For the text-containing cell, return its midpoint in (X, Y) coordinate format. 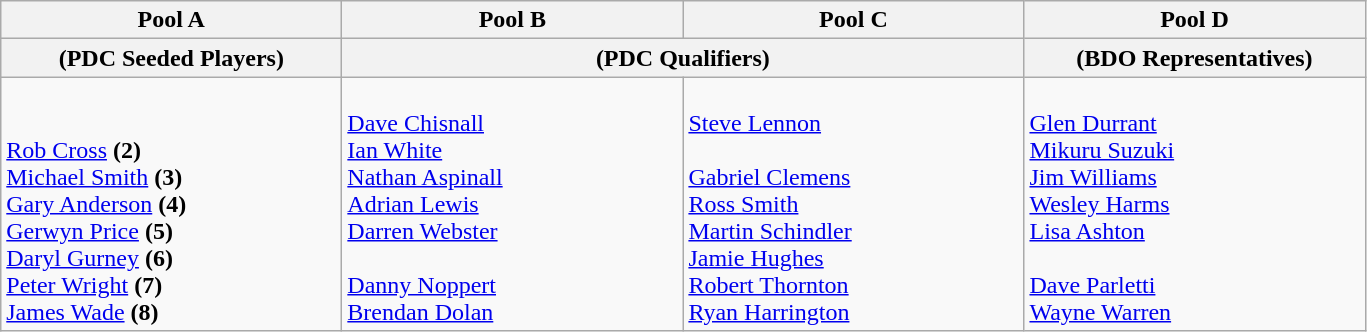
Rob Cross (2) Michael Smith (3) Gary Anderson (4) Gerwyn Price (5) Daryl Gurney (6) Peter Wright (7) James Wade (8) (172, 204)
Dave Chisnall Ian White Nathan Aspinall Adrian Lewis Darren Webster Danny Noppert Brendan Dolan (512, 204)
(PDC Seeded Players) (172, 58)
Pool C (854, 20)
Pool D (1194, 20)
Pool B (512, 20)
Steve Lennon Gabriel Clemens Ross Smith Martin Schindler Jamie Hughes Robert Thornton Ryan Harrington (854, 204)
Pool A (172, 20)
(BDO Representatives) (1194, 58)
(PDC Qualifiers) (683, 58)
Glen Durrant Mikuru Suzuki Jim Williams Wesley Harms Lisa Ashton Dave Parletti Wayne Warren (1194, 204)
